Find where the given text appears and provide that cell's center as [x, y] coordinate. 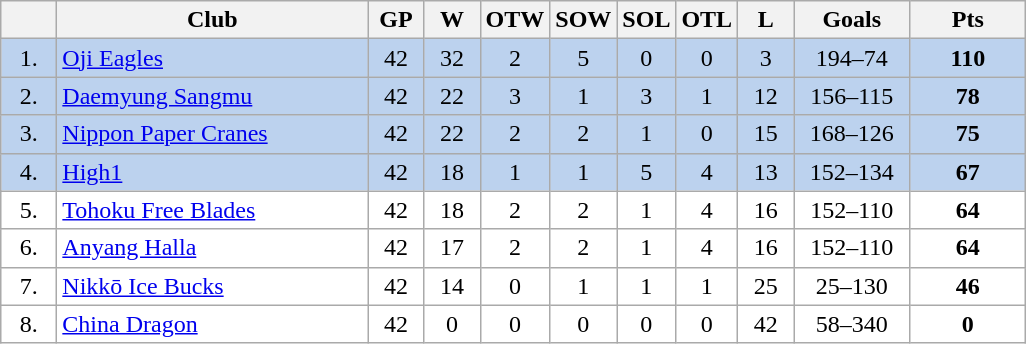
14 [452, 286]
OTL [707, 20]
Tohoku Free Blades [212, 210]
Club [212, 20]
Nippon Paper Cranes [212, 134]
China Dragon [212, 324]
46 [968, 286]
1. [29, 58]
25–130 [852, 286]
Daemyung Sangmu [212, 96]
2. [29, 96]
168–126 [852, 134]
7. [29, 286]
L [766, 20]
25 [766, 286]
GP [396, 20]
17 [452, 248]
Goals [852, 20]
SOL [646, 20]
6. [29, 248]
194–74 [852, 58]
High1 [212, 172]
Anyang Halla [212, 248]
32 [452, 58]
152–134 [852, 172]
15 [766, 134]
110 [968, 58]
Oji Eagles [212, 58]
78 [968, 96]
SOW [584, 20]
Nikkō Ice Bucks [212, 286]
5. [29, 210]
13 [766, 172]
75 [968, 134]
12 [766, 96]
8. [29, 324]
4. [29, 172]
3. [29, 134]
Pts [968, 20]
W [452, 20]
58–340 [852, 324]
OTW [515, 20]
67 [968, 172]
156–115 [852, 96]
